Provide the [X, Y] coordinate of the cell's center where the given text is located.  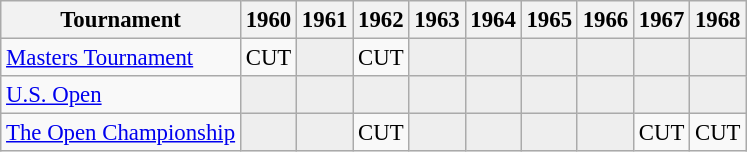
1967 [661, 20]
1963 [437, 20]
The Open Championship [121, 133]
1964 [493, 20]
1962 [381, 20]
Tournament [121, 20]
1968 [718, 20]
1965 [549, 20]
1961 [325, 20]
U.S. Open [121, 95]
1966 [605, 20]
1960 [268, 20]
Masters Tournament [121, 58]
